Detect which cell encompasses the target text, then output its [x, y] center coordinate. 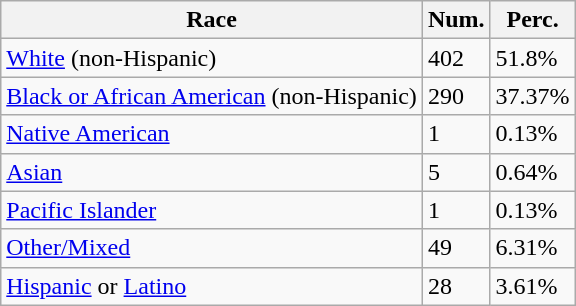
5 [456, 172]
Asian [212, 172]
Pacific Islander [212, 210]
Race [212, 20]
290 [456, 96]
6.31% [532, 248]
3.61% [532, 286]
49 [456, 248]
37.37% [532, 96]
Num. [456, 20]
402 [456, 58]
51.8% [532, 58]
Other/Mixed [212, 248]
Perc. [532, 20]
White (non-Hispanic) [212, 58]
28 [456, 286]
Black or African American (non-Hispanic) [212, 96]
0.64% [532, 172]
Hispanic or Latino [212, 286]
Native American [212, 134]
